Pinpoint the cell where the given text exists, returning its [x, y] midpoint coordinate. 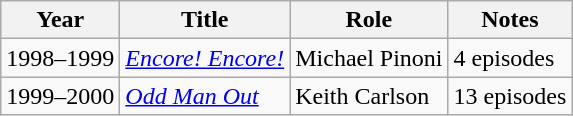
Keith Carlson [369, 96]
Odd Man Out [205, 96]
13 episodes [510, 96]
1999–2000 [60, 96]
Title [205, 20]
Michael Pinoni [369, 58]
4 episodes [510, 58]
Notes [510, 20]
Year [60, 20]
Encore! Encore! [205, 58]
Role [369, 20]
1998–1999 [60, 58]
